Search for the cell housing the specified text and yield its (X, Y) center coordinate. 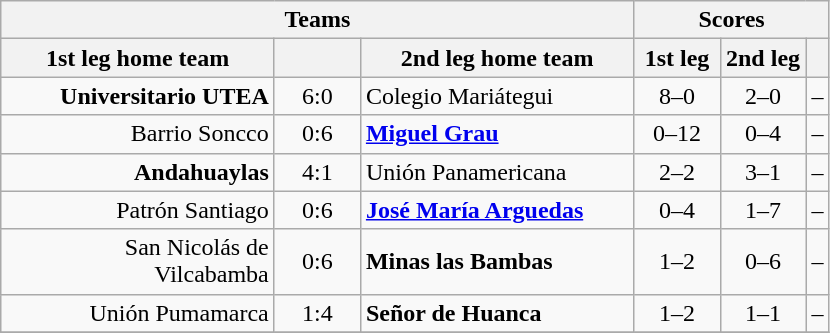
0–12 (677, 134)
Señor de Huanca (497, 313)
Unión Pumamarca (138, 313)
1st leg home team (138, 58)
1–1 (763, 313)
Unión Panamericana (497, 172)
2nd leg (763, 58)
2–2 (677, 172)
Miguel Grau (497, 134)
6:0 (317, 96)
1–7 (763, 210)
Scores (732, 20)
Universitario UTEA (138, 96)
2–0 (763, 96)
San Nicolás de Vilcabamba (138, 262)
Teams (318, 20)
Minas las Bambas (497, 262)
2nd leg home team (497, 58)
Patrón Santiago (138, 210)
1:4 (317, 313)
1st leg (677, 58)
4:1 (317, 172)
Andahuaylas (138, 172)
José María Arguedas (497, 210)
8–0 (677, 96)
0–6 (763, 262)
Barrio Soncco (138, 134)
Colegio Mariátegui (497, 96)
3–1 (763, 172)
